Scan for the cell matching the given text and deliver its (x, y) coordinate at center. 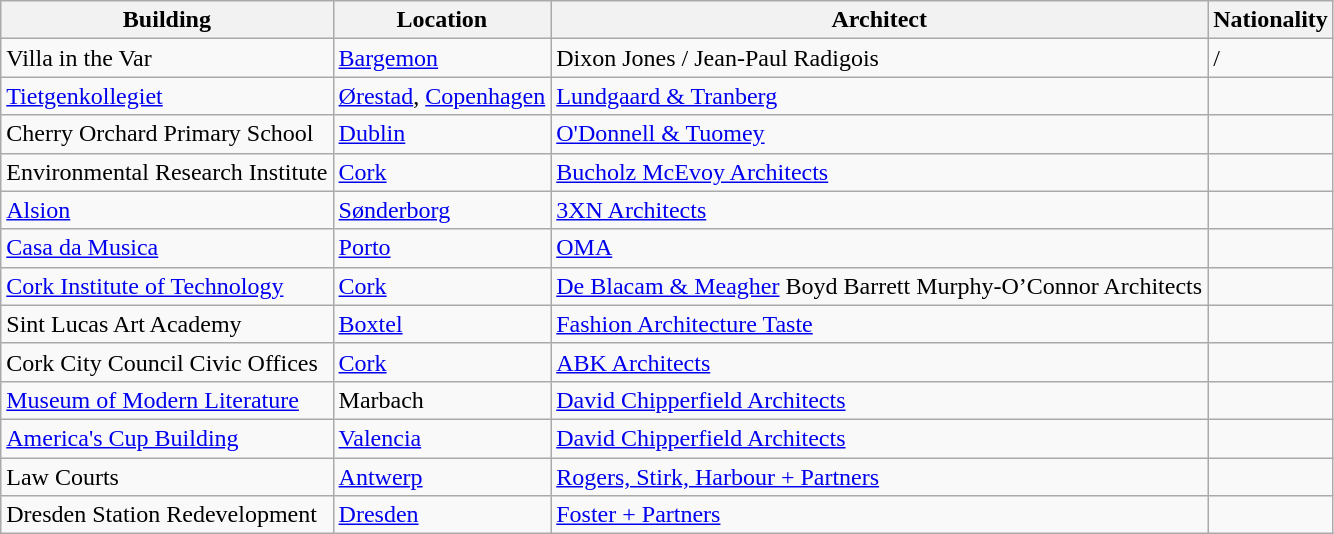
Rogers, Stirk, Harbour + Partners (880, 477)
Ørestad, Copenhagen (442, 96)
Sint Lucas Art Academy (167, 324)
Dresden Station Redevelopment (167, 515)
Lundgaard & Tranberg (880, 96)
ABK Architects (880, 362)
OMA (880, 248)
Alsion (167, 210)
Tietgenkollegiet (167, 96)
Museum of Modern Literature (167, 400)
Casa da Musica (167, 248)
Villa in the Var (167, 58)
Environmental Research Institute (167, 172)
Valencia (442, 438)
Location (442, 20)
Dublin (442, 134)
Fashion Architecture Taste (880, 324)
Marbach (442, 400)
Cork Institute of Technology (167, 286)
O'Donnell & Tuomey (880, 134)
Antwerp (442, 477)
Sønderborg (442, 210)
Law Courts (167, 477)
Porto (442, 248)
/ (1271, 58)
Building (167, 20)
Nationality (1271, 20)
Bargemon (442, 58)
Dixon Jones / Jean-Paul Radigois (880, 58)
Boxtel (442, 324)
America's Cup Building (167, 438)
Bucholz McEvoy Architects (880, 172)
De Blacam & Meagher Boyd Barrett Murphy-O’Connor Architects (880, 286)
Architect (880, 20)
Dresden (442, 515)
Cherry Orchard Primary School (167, 134)
Cork City Council Civic Offices (167, 362)
3XN Architects (880, 210)
Foster + Partners (880, 515)
